Return the (x, y) coordinate for the center point of the cell that contains the specified text.  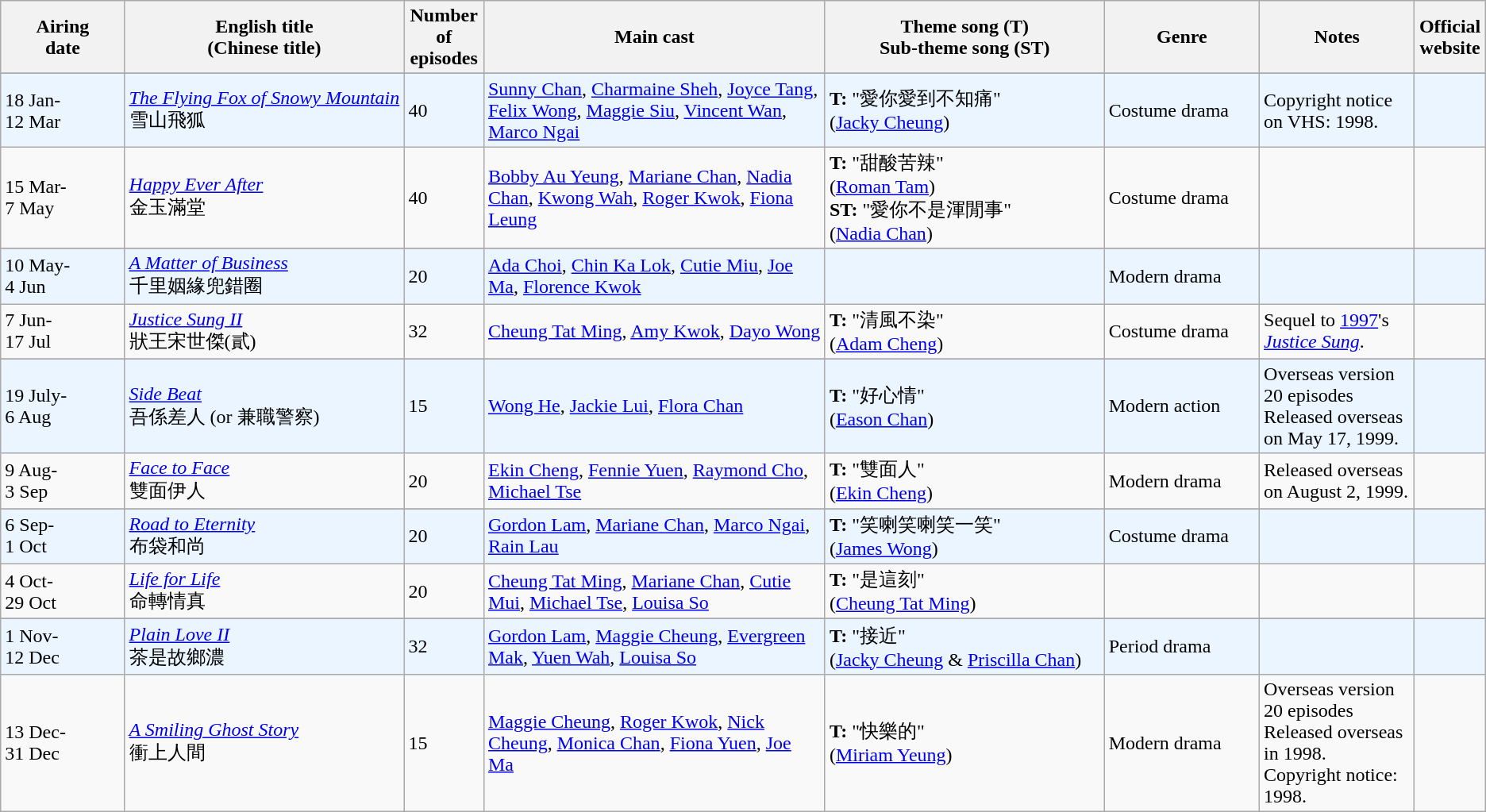
Face to Face 雙面伊人 (264, 481)
10 May- 4 Jun (63, 276)
T: "好心情" (Eason Chan) (964, 406)
Wong He, Jackie Lui, Flora Chan (654, 406)
Life for Life 命轉情真 (264, 591)
18 Jan- 12 Mar (63, 110)
Official website (1449, 37)
1 Nov- 12 Dec (63, 647)
English title (Chinese title) (264, 37)
T: "清風不染" (Adam Cheng) (964, 331)
Plain Love II 茶是故鄉濃 (264, 647)
Airingdate (63, 37)
T: "甜酸苦辣" (Roman Tam) ST: "愛你不是渾閒事" (Nadia Chan) (964, 198)
Sunny Chan, Charmaine Sheh, Joyce Tang, Felix Wong, Maggie Siu, Vincent Wan, Marco Ngai (654, 110)
Gordon Lam, Maggie Cheung, Evergreen Mak, Yuen Wah, Louisa So (654, 647)
T: "是這刻" (Cheung Tat Ming) (964, 591)
19 July- 6 Aug (63, 406)
Road to Eternity 布袋和尚 (264, 537)
Notes (1337, 37)
A Matter of Business 千里姻緣兜錯圈 (264, 276)
Sequel to 1997's Justice Sung. (1337, 331)
Side Beat 吾係差人 (or 兼職警察) (264, 406)
Cheung Tat Ming, Amy Kwok, Dayo Wong (654, 331)
Period drama (1181, 647)
Theme song (T) Sub-theme song (ST) (964, 37)
Maggie Cheung, Roger Kwok, Nick Cheung, Monica Chan, Fiona Yuen, Joe Ma (654, 743)
9 Aug- 3 Sep (63, 481)
T: "雙面人" (Ekin Cheng) (964, 481)
T: "笑喇笑喇笑一笑" (James Wong) (964, 537)
T: "快樂的" (Miriam Yeung) (964, 743)
Ada Choi, Chin Ka Lok, Cutie Miu, Joe Ma, Florence Kwok (654, 276)
Overseas version 20 episodesReleased overseas in 1998.Copyright notice: 1998. (1337, 743)
Gordon Lam, Mariane Chan, Marco Ngai, Rain Lau (654, 537)
Genre (1181, 37)
Modern action (1181, 406)
Copyright notice on VHS: 1998. (1337, 110)
Ekin Cheng, Fennie Yuen, Raymond Cho, Michael Tse (654, 481)
Overseas version 20 episodes Released overseas on May 17, 1999. (1337, 406)
Justice Sung II 狀王宋世傑(貳) (264, 331)
Happy Ever After 金玉滿堂 (264, 198)
T: "接近" (Jacky Cheung & Priscilla Chan) (964, 647)
6 Sep- 1 Oct (63, 537)
Number of episodes (445, 37)
T: "愛你愛到不知痛" (Jacky Cheung) (964, 110)
13 Dec- 31 Dec (63, 743)
4 Oct- 29 Oct (63, 591)
Bobby Au Yeung, Mariane Chan, Nadia Chan, Kwong Wah, Roger Kwok, Fiona Leung (654, 198)
Released overseas on August 2, 1999. (1337, 481)
15 Mar- 7 May (63, 198)
Main cast (654, 37)
The Flying Fox of Snowy Mountain 雪山飛狐 (264, 110)
7 Jun- 17 Jul (63, 331)
A Smiling Ghost Story 衝上人間 (264, 743)
Cheung Tat Ming, Mariane Chan, Cutie Mui, Michael Tse, Louisa So (654, 591)
